Detect which cell encompasses the target text, then output its [X, Y] center coordinate. 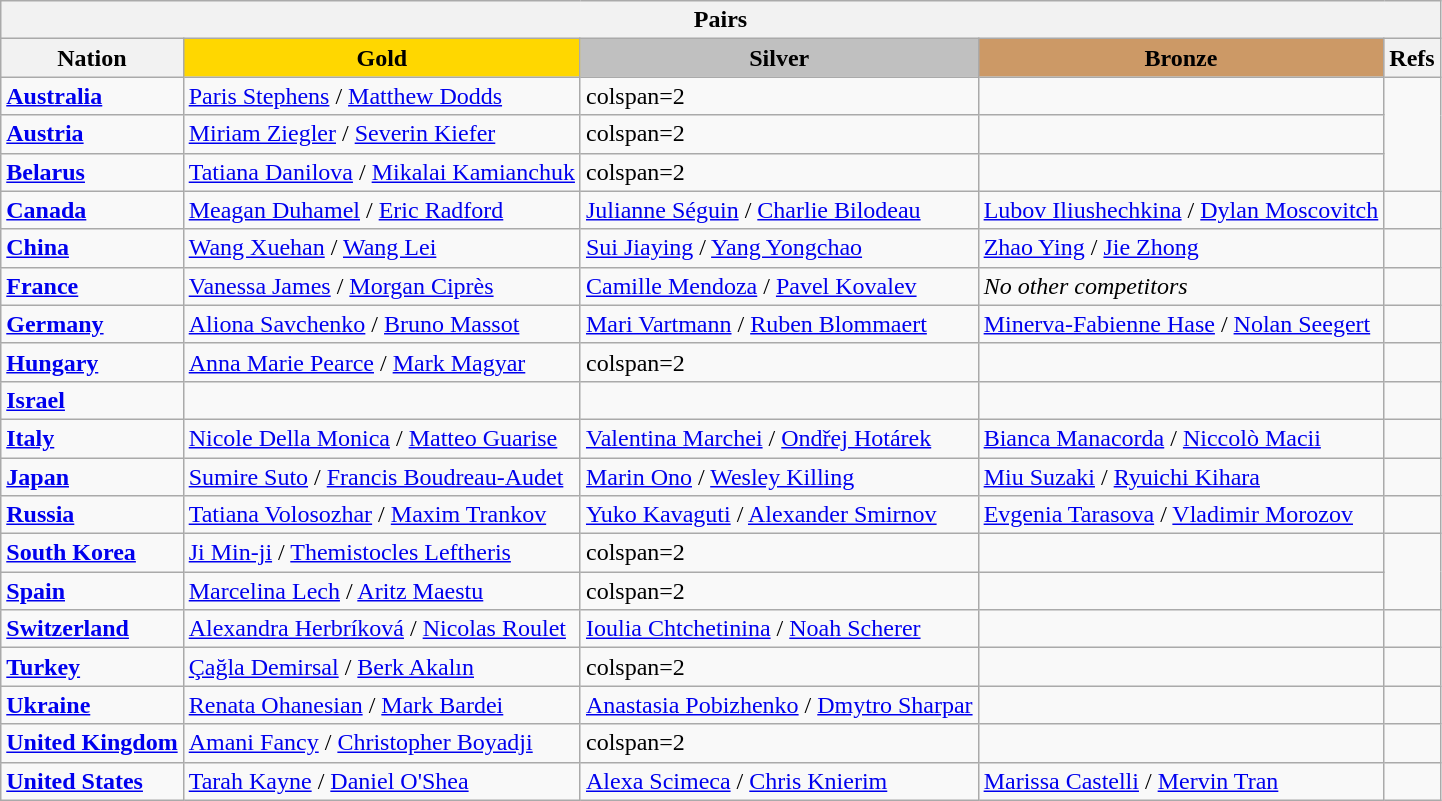
Alexa Scimeca / Chris Knierim [779, 781]
Minerva-Fabienne Hase / Nolan Seegert [1181, 324]
France [92, 286]
United States [92, 781]
Israel [92, 400]
Nicole Della Monica / Matteo Guarise [382, 438]
Marissa Castelli / Mervin Tran [1181, 781]
Germany [92, 324]
South Korea [92, 553]
Yuko Kavaguti / Alexander Smirnov [779, 515]
Aliona Savchenko / Bruno Massot [382, 324]
Russia [92, 515]
Sumire Suto / Francis Boudreau-Audet [382, 477]
Marcelina Lech / Aritz Maestu [382, 591]
Ji Min-ji / Themistocles Leftheris [382, 553]
Switzerland [92, 629]
Anastasia Pobizhenko / Dmytro Sharpar [779, 705]
Belarus [92, 172]
Canada [92, 210]
Julianne Séguin / Charlie Bilodeau [779, 210]
Zhao Ying / Jie Zhong [1181, 248]
Meagan Duhamel / Eric Radford [382, 210]
Bronze [1181, 58]
Evgenia Tarasova / Vladimir Morozov [1181, 515]
Alexandra Herbríková / Nicolas Roulet [382, 629]
Australia [92, 96]
Marin Ono / Wesley Killing [779, 477]
Wang Xuehan / Wang Lei [382, 248]
Ukraine [92, 705]
No other competitors [1181, 286]
Paris Stephens / Matthew Dodds [382, 96]
Vanessa James / Morgan Ciprès [382, 286]
Mari Vartmann / Ruben Blommaert [779, 324]
Tatiana Danilova / Mikalai Kamianchuk [382, 172]
Sui Jiaying / Yang Yongchao [779, 248]
Japan [92, 477]
Miriam Ziegler / Severin Kiefer [382, 134]
Turkey [92, 667]
Pairs [720, 20]
Italy [92, 438]
Miu Suzaki / Ryuichi Kihara [1181, 477]
Çağla Demirsal / Berk Akalın [382, 667]
Ioulia Chtchetinina / Noah Scherer [779, 629]
Tarah Kayne / Daniel O'Shea [382, 781]
Renata Ohanesian / Mark Bardei [382, 705]
Austria [92, 134]
Camille Mendoza / Pavel Kovalev [779, 286]
Nation [92, 58]
Valentina Marchei / Ondřej Hotárek [779, 438]
Bianca Manacorda / Niccolò Macii [1181, 438]
Silver [779, 58]
Tatiana Volosozhar / Maxim Trankov [382, 515]
China [92, 248]
Gold [382, 58]
Anna Marie Pearce / Mark Magyar [382, 362]
Refs [1412, 58]
Hungary [92, 362]
United Kingdom [92, 743]
Spain [92, 591]
Amani Fancy / Christopher Boyadji [382, 743]
Lubov Iliushechkina / Dylan Moscovitch [1181, 210]
